Detect which cell encompasses the target text, then output its [X, Y] center coordinate. 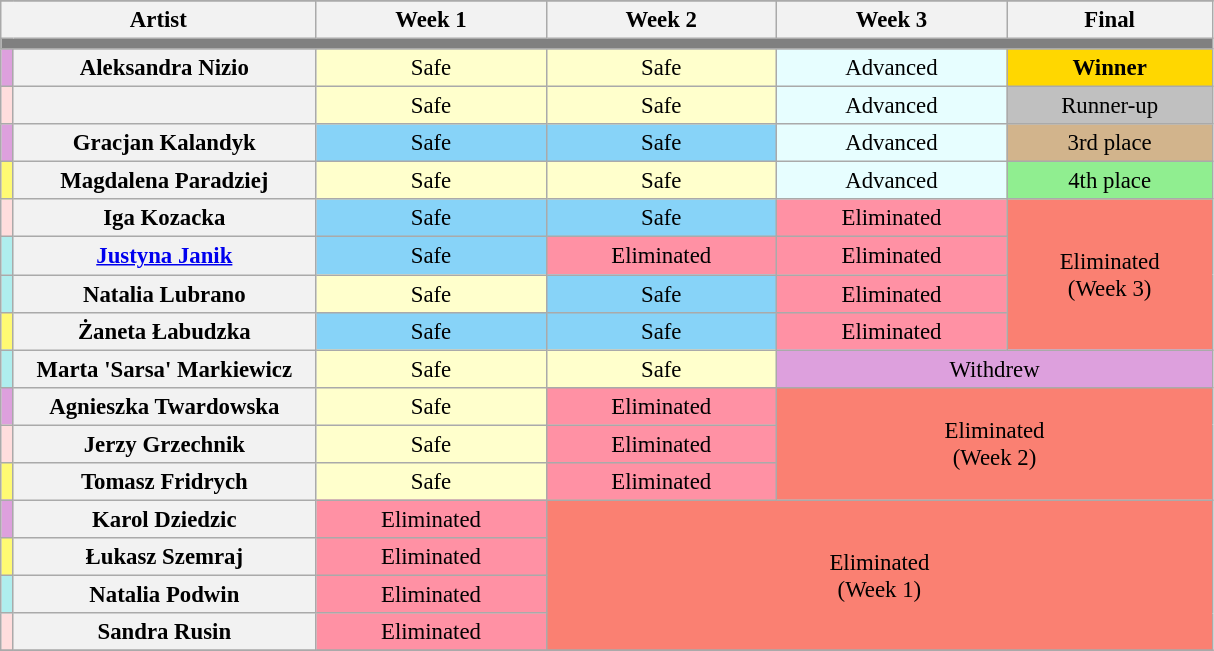
Jerzy Grzechnik [164, 444]
Runner-up [1110, 106]
Eliminated(Week 2) [994, 444]
Withdrew [994, 369]
Eliminated(Week 3) [1110, 275]
Iga Kozacka [164, 219]
Agnieszka Twardowska [164, 406]
Aleksandra Nizio [164, 68]
Justyna Janik [164, 256]
Magdalena Paradziej [164, 181]
Karol Dziedzic [164, 519]
4th place [1110, 181]
Week 1 [431, 20]
Natalia Podwin [164, 594]
Week 3 [891, 20]
Natalia Lubrano [164, 294]
Marta 'Sarsa' Markiewicz [164, 369]
Eliminated(Week 1) [880, 575]
Gracjan Kalandyk [164, 143]
Artist [158, 20]
Sandra Rusin [164, 632]
Week 2 [661, 20]
Tomasz Fridrych [164, 482]
3rd place [1110, 143]
Winner [1110, 68]
Łukasz Szemraj [164, 557]
Final [1110, 20]
Żaneta Łabudzka [164, 331]
